Detect which cell encompasses the target text, then output its (X, Y) center coordinate. 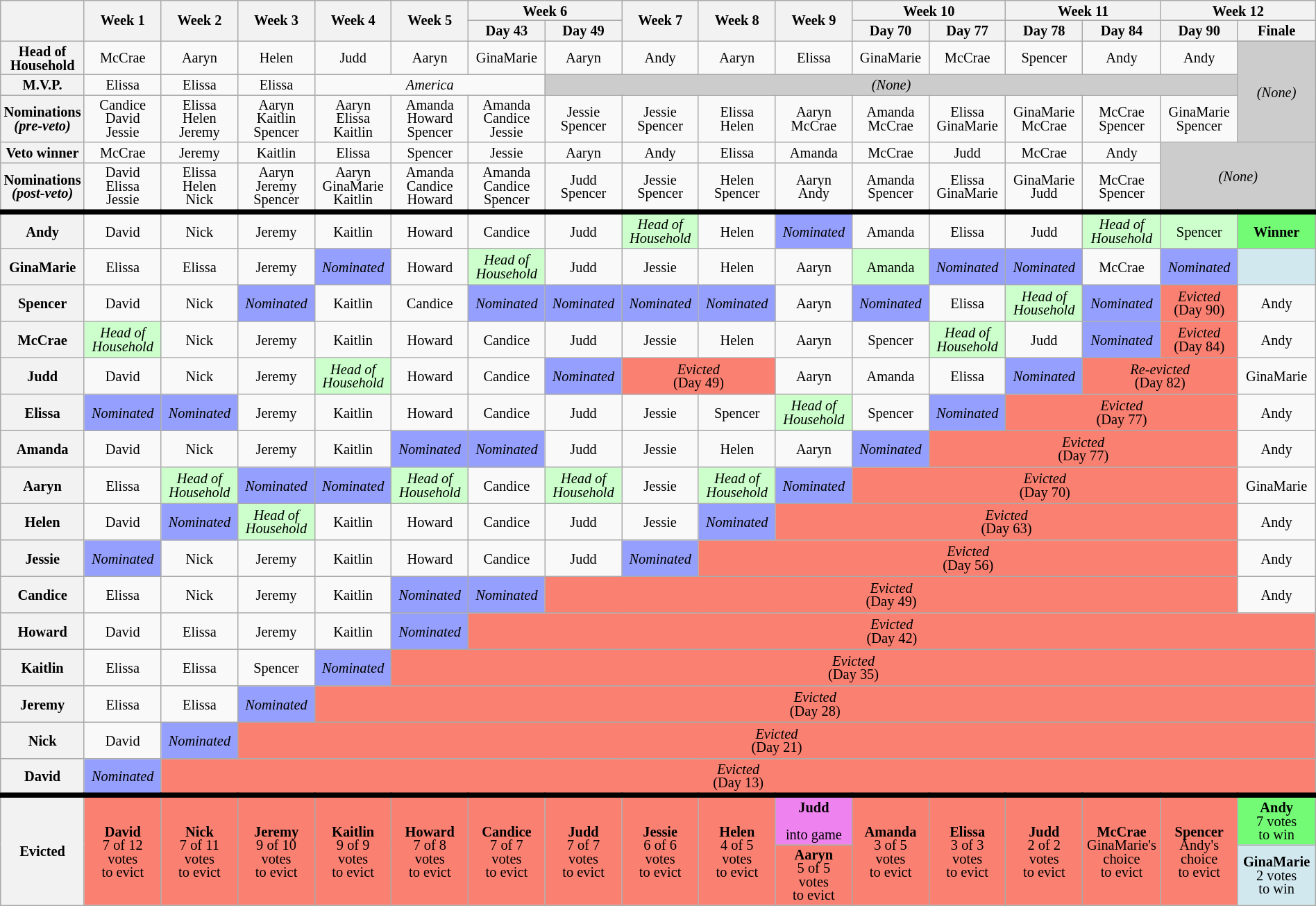
Week 6 (546, 10)
Day 70 (891, 31)
Evicted (43, 850)
America (430, 85)
AarynKaitlinSpencer (276, 118)
Evicted(Day 35) (854, 667)
AarynJeremySpencer (276, 187)
M.V.P. (43, 85)
Week 5 (430, 20)
Judd2 of 2votesto evict (1044, 850)
Evicted(Day 42) (893, 630)
Evicted(Day 21) (777, 740)
Week 8 (737, 20)
Day 90 (1199, 31)
Evicted(Day 28) (815, 703)
Judd7 of 7votesto evict (583, 850)
AarynElissaKaitlin (353, 118)
SpencerAndy'schoiceto evict (1199, 850)
GinaMarie2 votesto win (1276, 875)
ElissaHelenJeremy (200, 118)
Elissa3 of 3votesto evict (968, 850)
Week 1 (122, 20)
HelenSpencer (737, 187)
Jeremy9 of 10votesto evict (276, 850)
Jessie6 of 6votesto evict (661, 850)
JuddSpencer (583, 187)
Day 77 (968, 31)
GinaMarieJudd (1044, 187)
AarynGinaMarieKaitlin (353, 187)
Day 49 (583, 31)
Day 84 (1122, 31)
AmandaMcCrae (891, 118)
Evicted(Day 13) (739, 776)
Amanda Howard Spencer (430, 118)
AmandaCandiceSpencer (507, 187)
Week 9 (813, 20)
Nominations(pre-veto) (43, 118)
Nominations(post-veto) (43, 187)
ElissaHelen Nick (200, 187)
David7 of 12votesto evict (122, 850)
Day 78 (1044, 31)
Week 11 (1083, 10)
Veto winner (43, 153)
AmandaCandiceJessie (507, 118)
Evicted(Day 56) (968, 557)
Evicted(Day 63) (1006, 521)
Helen4 of 5votesto evict (737, 850)
Winner (1276, 230)
Day 43 (507, 31)
Kaitlin9 of 9votesto evict (353, 850)
DavidElissaJessie (122, 187)
GinaMarieMcCrae (1044, 118)
Week 12 (1238, 10)
Evicted(Day 90) (1199, 303)
Week 7 (661, 20)
Amanda3 of 5votesto evict (891, 850)
Finale (1276, 31)
AmandaCandiceHoward (430, 187)
Juddinto game (813, 819)
CandiceDavidJessie (122, 118)
Howard7 of 8votesto evict (430, 850)
AmandaSpencer (891, 187)
McCraeGinaMarie'schoiceto evict (1122, 850)
AarynAndy (813, 187)
Aaryn5 of 5votesto evict (813, 875)
Evicted(Day 70) (1045, 485)
ElissaHelen (737, 118)
AarynMcCrae (813, 118)
Nick7 of 11votesto evict (200, 850)
Week 3 (276, 20)
Week 10 (929, 10)
Week 2 (200, 20)
Week 4 (353, 20)
Candice7 of 7votesto evict (507, 850)
Re-evicted(Day 82) (1161, 376)
GinaMarieSpencer (1199, 118)
Evicted(Day 84) (1199, 339)
Andy7 votesto win (1276, 819)
